Scan for the cell matching the given text and deliver its (X, Y) coordinate at center. 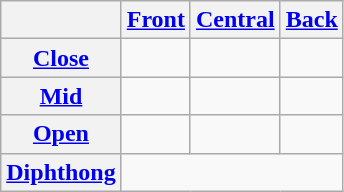
Central (235, 20)
Front (156, 20)
Back (312, 20)
Mid (61, 96)
Close (61, 58)
Open (61, 134)
Diphthong (61, 172)
